Return the [x, y] coordinate for the center point of the cell that contains the specified text.  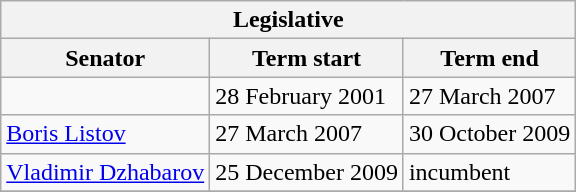
Term end [489, 58]
Vladimir Dzhabarov [106, 172]
Legislative [288, 20]
Senator [106, 58]
25 December 2009 [307, 172]
incumbent [489, 172]
Boris Listov [106, 134]
30 October 2009 [489, 134]
Term start [307, 58]
28 February 2001 [307, 96]
